Capture the cell that displays the provided text and extract its [x, y] central coordinate. 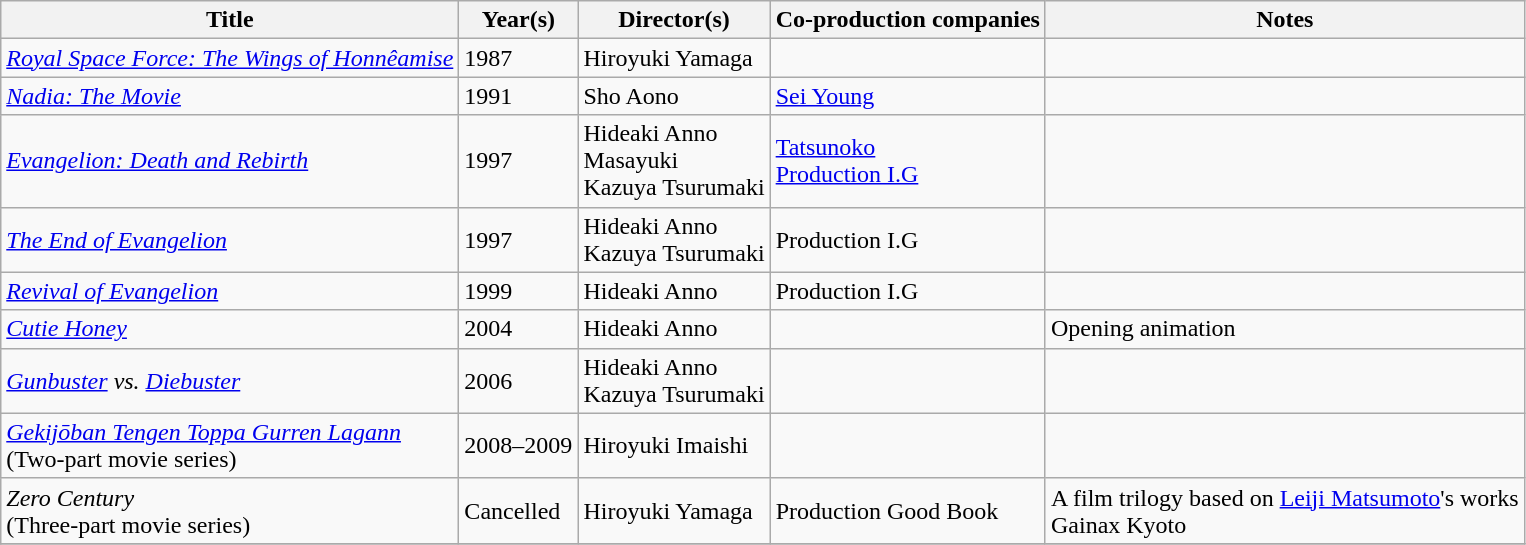
2006 [518, 380]
Year(s) [518, 20]
Gunbuster vs. Diebuster [230, 380]
Cancelled [518, 510]
1999 [518, 291]
Notes [1284, 20]
Production Good Book [908, 510]
2004 [518, 329]
1991 [518, 96]
Gekijōban Tengen Toppa Gurren Lagann(Two-part movie series) [230, 446]
Zero Century(Three-part movie series) [230, 510]
Hideaki AnnoMasayukiKazuya Tsurumaki [674, 161]
Revival of Evangelion [230, 291]
Hiroyuki Imaishi [674, 446]
The End of Evangelion [230, 240]
Sho Aono [674, 96]
1987 [518, 58]
2008–2009 [518, 446]
Director(s) [674, 20]
Tatsunoko Production I.G [908, 161]
Evangelion: Death and Rebirth [230, 161]
A film trilogy based on Leiji Matsumoto's worksGainax Kyoto [1284, 510]
Co-production companies [908, 20]
Royal Space Force: The Wings of Honnêamise [230, 58]
Sei Young [908, 96]
Nadia: The Movie [230, 96]
Opening animation [1284, 329]
Cutie Honey [230, 329]
Title [230, 20]
